Find where the given text appears and provide that cell's center as [x, y] coordinate. 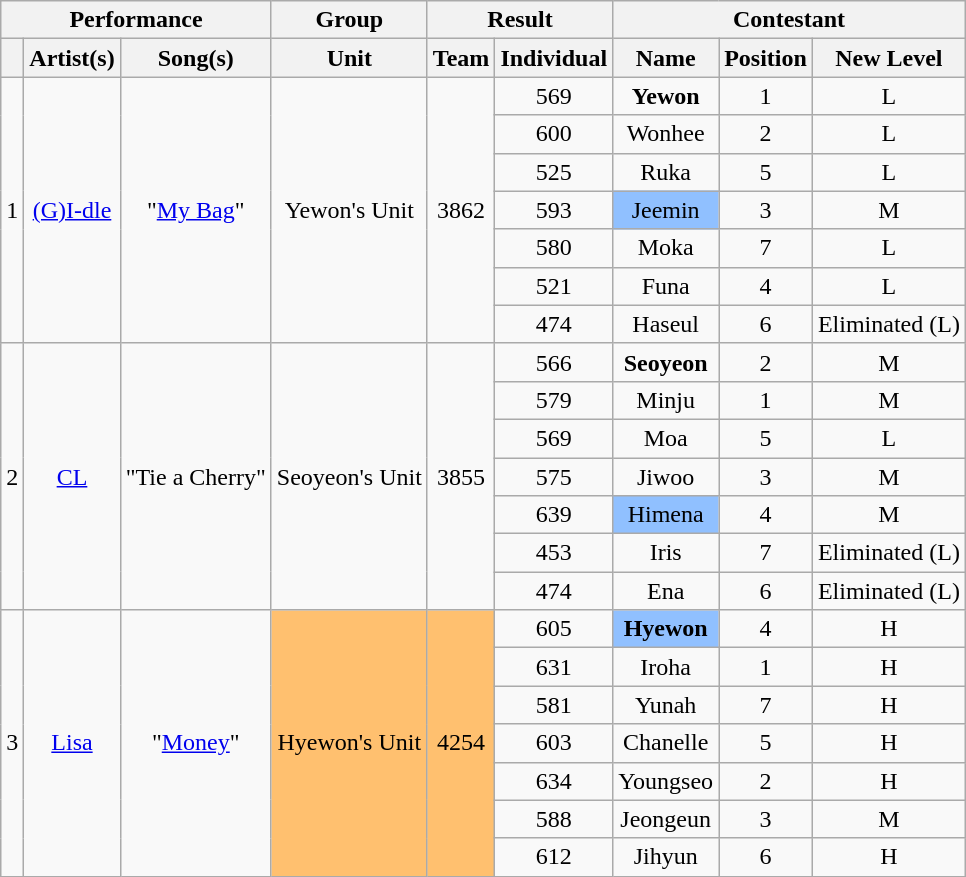
Performance [136, 20]
Yewon [666, 96]
521 [554, 286]
Haseul [666, 324]
Result [520, 20]
Jeongeun [666, 819]
Artist(s) [72, 58]
Iroha [666, 667]
Unit [349, 58]
Position [766, 58]
3862 [461, 210]
Seoyeon [666, 362]
639 [554, 515]
Hyewon [666, 629]
4254 [461, 743]
Song(s) [196, 58]
Ena [666, 591]
631 [554, 667]
453 [554, 553]
Jihyun [666, 857]
Group [349, 20]
Wonhee [666, 134]
(G)I-dle [72, 210]
Moa [666, 438]
Jeemin [666, 210]
612 [554, 857]
Moka [666, 248]
Lisa [72, 743]
3855 [461, 476]
603 [554, 743]
580 [554, 248]
Youngseo [666, 781]
"Money" [196, 743]
593 [554, 210]
575 [554, 477]
Yunah [666, 705]
Seoyeon's Unit [349, 476]
Minju [666, 400]
Iris [666, 553]
New Level [888, 58]
Name [666, 58]
Yewon's Unit [349, 210]
Jiwoo [666, 477]
581 [554, 705]
Funa [666, 286]
"Tie a Cherry" [196, 476]
525 [554, 172]
600 [554, 134]
Chanelle [666, 743]
"My Bag" [196, 210]
566 [554, 362]
634 [554, 781]
588 [554, 819]
Himena [666, 515]
Contestant [790, 20]
605 [554, 629]
Team [461, 58]
CL [72, 476]
579 [554, 400]
Individual [554, 58]
Ruka [666, 172]
Hyewon's Unit [349, 743]
